Output the [x, y] coordinate of the center of the cell containing the given text.  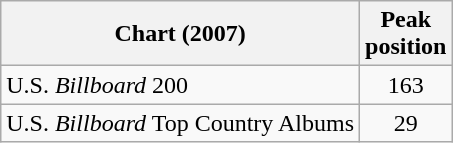
U.S. Billboard 200 [180, 85]
163 [406, 85]
Chart (2007) [180, 34]
29 [406, 123]
U.S. Billboard Top Country Albums [180, 123]
Peakposition [406, 34]
